Return the (x, y) coordinate for the center point of the cell that contains the specified text.  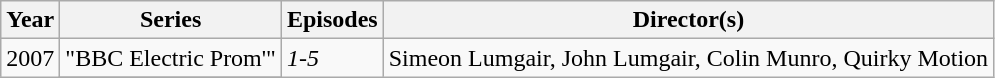
"BBC Electric Prom'" (171, 58)
Episodes (332, 20)
1-5 (332, 58)
Series (171, 20)
2007 (30, 58)
Director(s) (688, 20)
Year (30, 20)
Simeon Lumgair, John Lumgair, Colin Munro, Quirky Motion (688, 58)
